Capture the cell that displays the provided text and extract its (x, y) central coordinate. 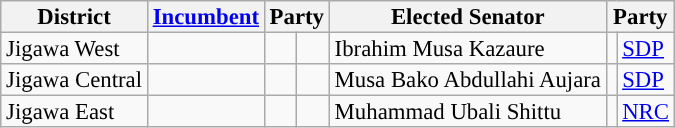
Elected Senator (468, 17)
Ibrahim Musa Kazaure (468, 49)
Musa Bako Abdullahi Aujara (468, 80)
NRC (646, 112)
Muhammad Ubali Shittu (468, 112)
Jigawa West (74, 49)
District (74, 17)
Jigawa East (74, 112)
Incumbent (206, 17)
Jigawa Central (74, 80)
